Return the (x, y) coordinate for the center point of the cell that contains the specified text.  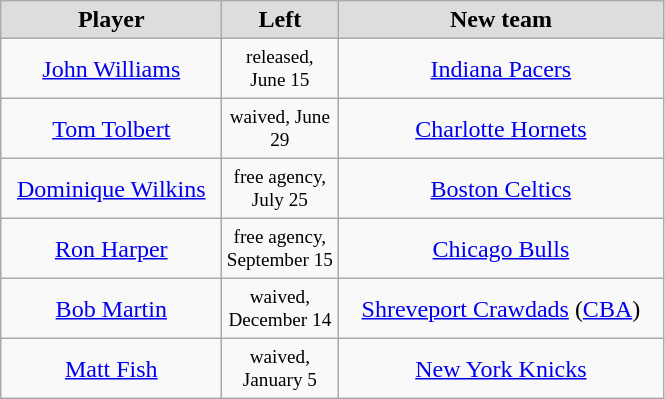
free agency, September 15 (280, 249)
New York Knicks (501, 369)
free agency, July 25 (280, 189)
Dominique Wilkins (112, 189)
Chicago Bulls (501, 249)
Boston Celtics (501, 189)
Left (280, 20)
New team (501, 20)
Charlotte Hornets (501, 129)
Matt Fish (112, 369)
waived, January 5 (280, 369)
Shreveport Crawdads (CBA) (501, 309)
Bob Martin (112, 309)
waived, June 29 (280, 129)
Player (112, 20)
waived, December 14 (280, 309)
John Williams (112, 69)
Ron Harper (112, 249)
Indiana Pacers (501, 69)
released, June 15 (280, 69)
Tom Tolbert (112, 129)
